Detect which cell encompasses the target text, then output its [X, Y] center coordinate. 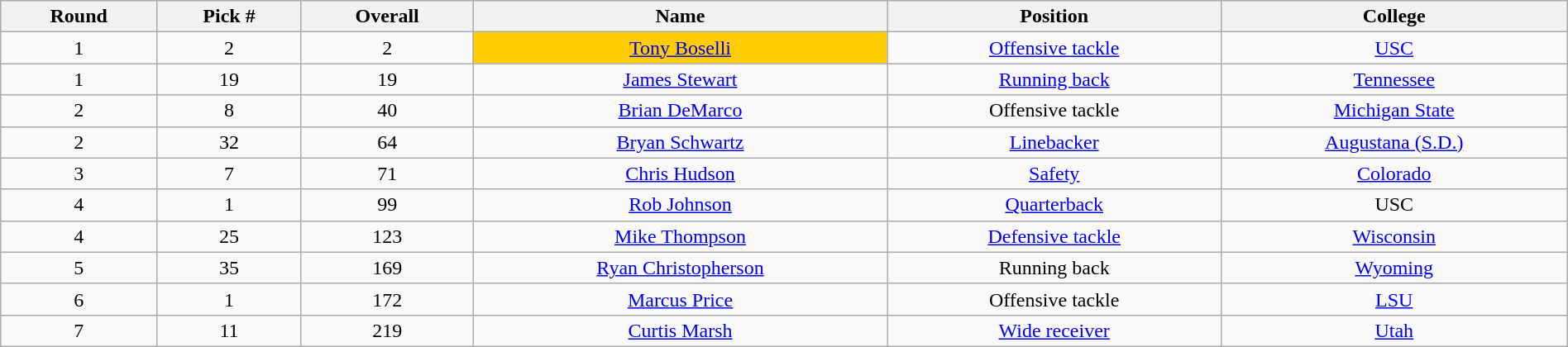
LSU [1394, 299]
Round [79, 17]
Quarterback [1054, 205]
5 [79, 268]
Position [1054, 17]
Wide receiver [1054, 330]
99 [387, 205]
Bryan Schwartz [680, 142]
Defensive tackle [1054, 236]
172 [387, 299]
Mike Thompson [680, 236]
Rob Johnson [680, 205]
3 [79, 173]
Brian DeMarco [680, 111]
Chris Hudson [680, 173]
Marcus Price [680, 299]
6 [79, 299]
Pick # [230, 17]
Colorado [1394, 173]
James Stewart [680, 79]
25 [230, 236]
Wyoming [1394, 268]
Linebacker [1054, 142]
Safety [1054, 173]
219 [387, 330]
8 [230, 111]
Name [680, 17]
169 [387, 268]
Wisconsin [1394, 236]
40 [387, 111]
Ryan Christopherson [680, 268]
Augustana (S.D.) [1394, 142]
35 [230, 268]
Tony Boselli [680, 48]
Utah [1394, 330]
64 [387, 142]
32 [230, 142]
123 [387, 236]
11 [230, 330]
Curtis Marsh [680, 330]
Michigan State [1394, 111]
71 [387, 173]
College [1394, 17]
Overall [387, 17]
Tennessee [1394, 79]
